Provide the [x, y] coordinate of the cell's center where the given text is located.  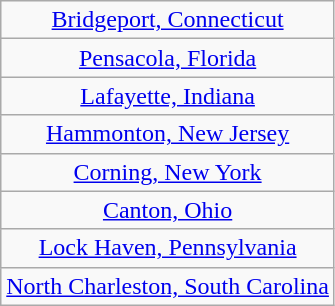
Pensacola, Florida [168, 58]
Lafayette, Indiana [168, 96]
Canton, Ohio [168, 210]
Bridgeport, Connecticut [168, 20]
Lock Haven, Pennsylvania [168, 248]
Hammonton, New Jersey [168, 134]
Corning, New York [168, 172]
North Charleston, South Carolina [168, 286]
